Output the [x, y] coordinate of the center of the cell containing the given text.  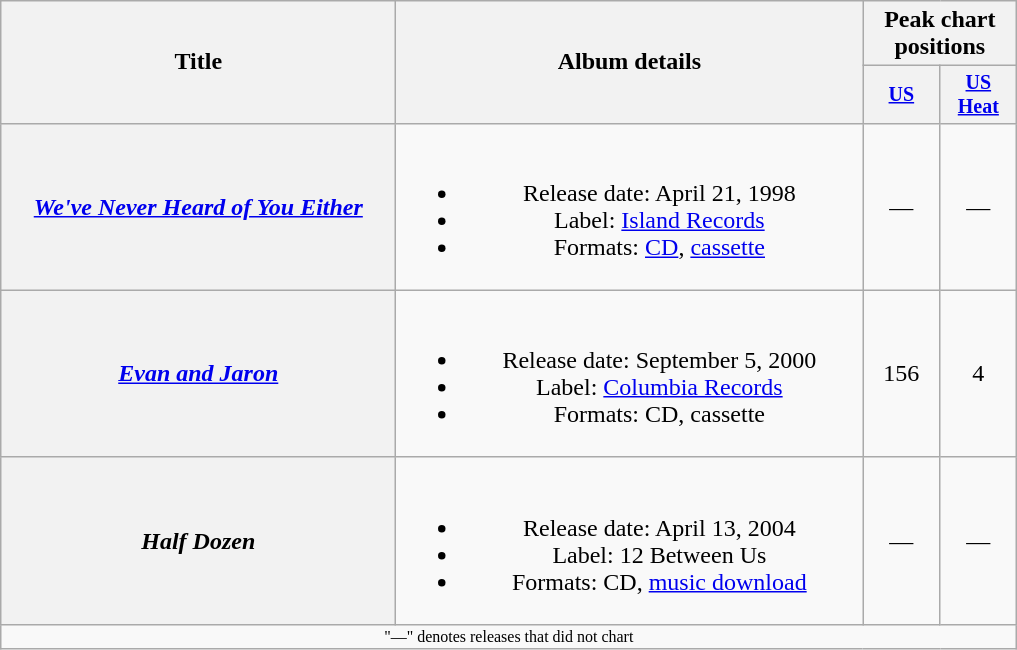
Release date: April 13, 2004Label: 12 Between UsFormats: CD, music download [630, 540]
Evan and Jaron [198, 374]
Half Dozen [198, 540]
Release date: September 5, 2000Label: Columbia RecordsFormats: CD, cassette [630, 374]
Album details [630, 62]
Peak chartpositions [940, 34]
USHeat [978, 94]
4 [978, 374]
Title [198, 62]
Release date: April 21, 1998Label: Island RecordsFormats: CD, cassette [630, 206]
We've Never Heard of You Either [198, 206]
"—" denotes releases that did not chart [509, 636]
US [902, 94]
156 [902, 374]
